Locate the cell with the specified text and output its [X, Y] center coordinate. 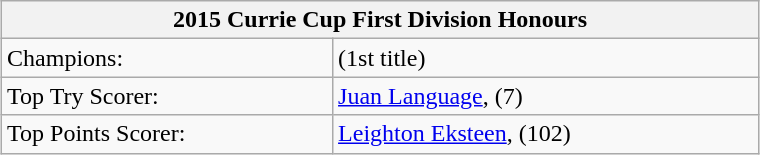
Champions: [168, 58]
(1st title) [546, 58]
Leighton Eksteen, (102) [546, 134]
2015 Currie Cup First Division Honours [380, 20]
Juan Language, (7) [546, 96]
Top Try Scorer: [168, 96]
Top Points Scorer: [168, 134]
